Detect which cell encompasses the target text, then output its (X, Y) center coordinate. 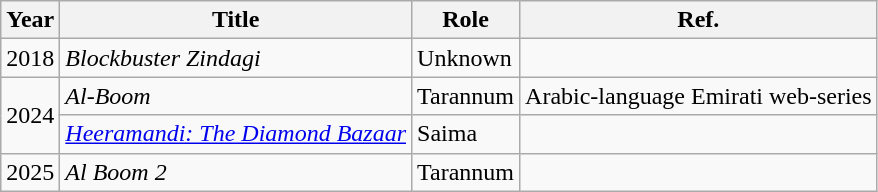
Ref. (699, 20)
Year (30, 20)
Al Boom 2 (236, 172)
Al-Boom (236, 96)
Role (466, 20)
Blockbuster Zindagi (236, 58)
Heeramandi: The Diamond Bazaar (236, 134)
Saima (466, 134)
Arabic-language Emirati web-series (699, 96)
2025 (30, 172)
Title (236, 20)
2018 (30, 58)
Unknown (466, 58)
2024 (30, 115)
